Provide the [x, y] coordinate of the cell's center where the given text is located.  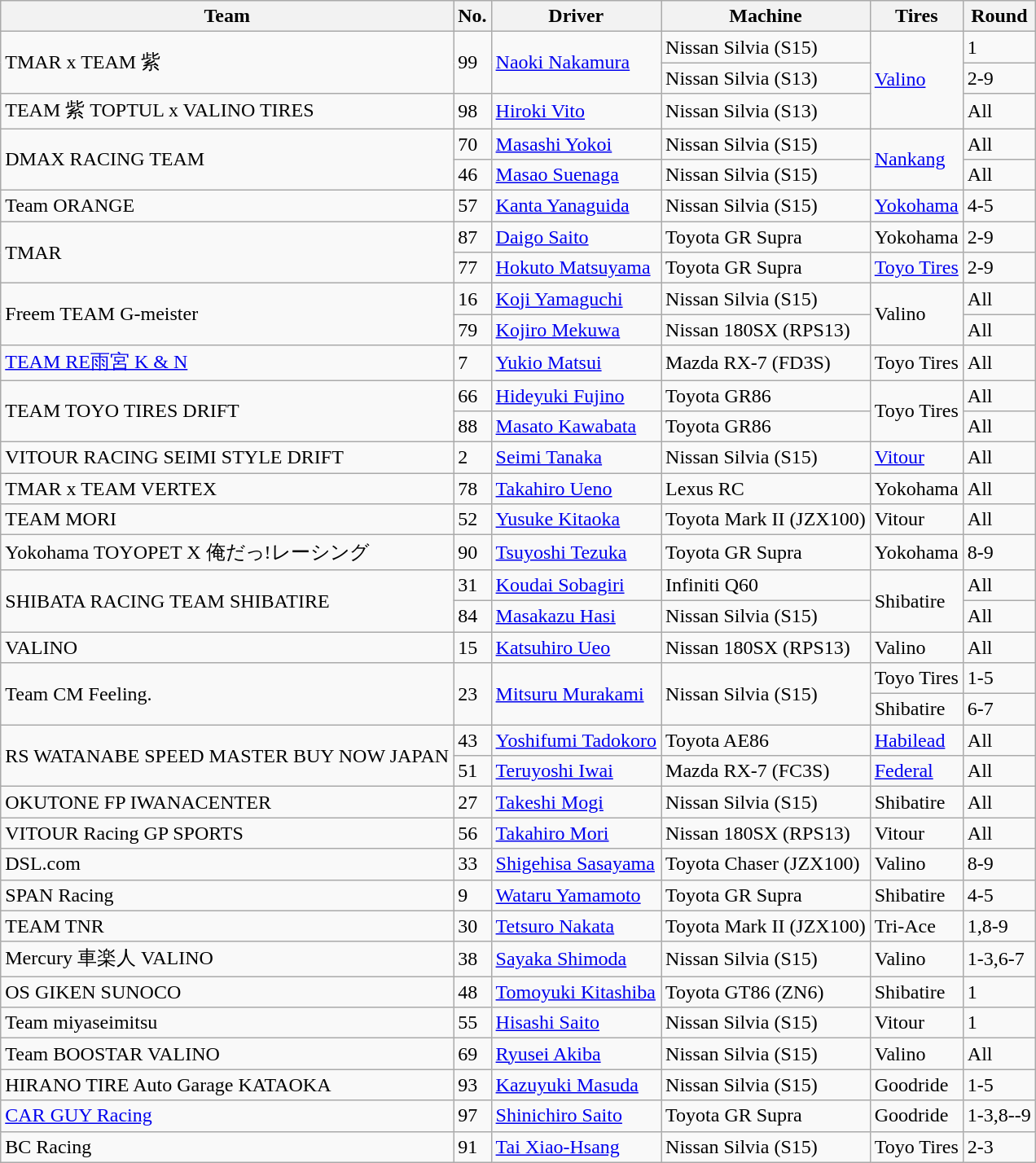
Sayaka Shimoda [577, 959]
7 [472, 363]
TMAR x TEAM VERTEX [227, 489]
Kazuyuki Masuda [577, 1085]
46 [472, 175]
DMAX RACING TEAM [227, 160]
66 [472, 395]
84 [472, 616]
Masao Suenaga [577, 175]
Team [227, 16]
Teruyoshi Iwai [577, 771]
77 [472, 268]
SPAN Racing [227, 895]
51 [472, 771]
Tai Xiao-Hsang [577, 1147]
78 [472, 489]
TEAM TNR [227, 926]
Tsuyoshi Tezuka [577, 552]
Yoshifumi Tadokoro [577, 740]
Takeshi Mogi [577, 802]
TEAM MORI [227, 520]
88 [472, 427]
99 [472, 63]
79 [472, 330]
Machine [766, 16]
38 [472, 959]
Seimi Tanaka [577, 458]
Masakazu Hasi [577, 616]
16 [472, 299]
Hiroki Vito [577, 111]
43 [472, 740]
1-3,8--9 [999, 1116]
Takahiro Ueno [577, 489]
2-3 [999, 1147]
Naoki Nakamura [577, 63]
Kanta Yanaguida [577, 206]
SHIBATA RACING TEAM SHIBATIRE [227, 600]
31 [472, 585]
Round [999, 16]
Tri-Ace [916, 926]
55 [472, 1023]
23 [472, 694]
Toyota Chaser (JZX100) [766, 864]
Infiniti Q60 [766, 585]
93 [472, 1085]
Lexus RC [766, 489]
1,8-9 [999, 926]
OKUTONE FP IWANACENTER [227, 802]
TEAM RE雨宮 K & N [227, 363]
TEAM TOYO TIRES DRIFT [227, 410]
Yokohama TOYOPET X 俺だっ!レーシング [227, 552]
BC Racing [227, 1147]
Tires [916, 16]
RS WATANABE SPEED MASTER BUY NOW JAPAN [227, 756]
87 [472, 237]
Hideyuki Fujino [577, 395]
Hisashi Saito [577, 1023]
Toyota GT86 (ZN6) [766, 992]
Koji Yamaguchi [577, 299]
No. [472, 16]
Mazda RX-7 (FC3S) [766, 771]
69 [472, 1054]
Mazda RX-7 (FD3S) [766, 363]
Federal [916, 771]
DSL.com [227, 864]
Masashi Yokoi [577, 144]
TMAR x TEAM 紫 [227, 63]
Shigehisa Sasayama [577, 864]
1-3,6-7 [999, 959]
Shinichiro Saito [577, 1116]
Tetsuro Nakata [577, 926]
Masato Kawabata [577, 427]
CAR GUY Racing [227, 1116]
70 [472, 144]
56 [472, 833]
Hokuto Matsuyama [577, 268]
6-7 [999, 709]
VALINO [227, 647]
Team miyaseimitsu [227, 1023]
Mercury 車楽人 VALINO [227, 959]
Team BOOSTAR VALINO [227, 1054]
91 [472, 1147]
Nankang [916, 160]
57 [472, 206]
OS GIKEN SUNOCO [227, 992]
98 [472, 111]
Freem TEAM G-meister [227, 314]
TMAR [227, 252]
15 [472, 647]
VITOUR Racing GP SPORTS [227, 833]
9 [472, 895]
Toyota AE86 [766, 740]
48 [472, 992]
Koudai Sobagiri [577, 585]
27 [472, 802]
Mitsuru Murakami [577, 694]
VITOUR RACING SEIMI STYLE DRIFT [227, 458]
Yukio Matsui [577, 363]
Team ORANGE [227, 206]
Habilead [916, 740]
90 [472, 552]
Katsuhiro Ueo [577, 647]
30 [472, 926]
Ryusei Akiba [577, 1054]
Kojiro Mekuwa [577, 330]
Team CM Feeling. [227, 694]
Driver [577, 16]
Daigo Saito [577, 237]
52 [472, 520]
97 [472, 1116]
Yusuke Kitaoka [577, 520]
HIRANO TIRE Auto Garage KATAOKA [227, 1085]
Tomoyuki Kitashiba [577, 992]
2 [472, 458]
33 [472, 864]
Takahiro Mori [577, 833]
Wataru Yamamoto [577, 895]
TEAM 紫 TOPTUL x VALINO TIRES [227, 111]
